Return the [x, y] coordinate for the center point of the cell that contains the specified text.  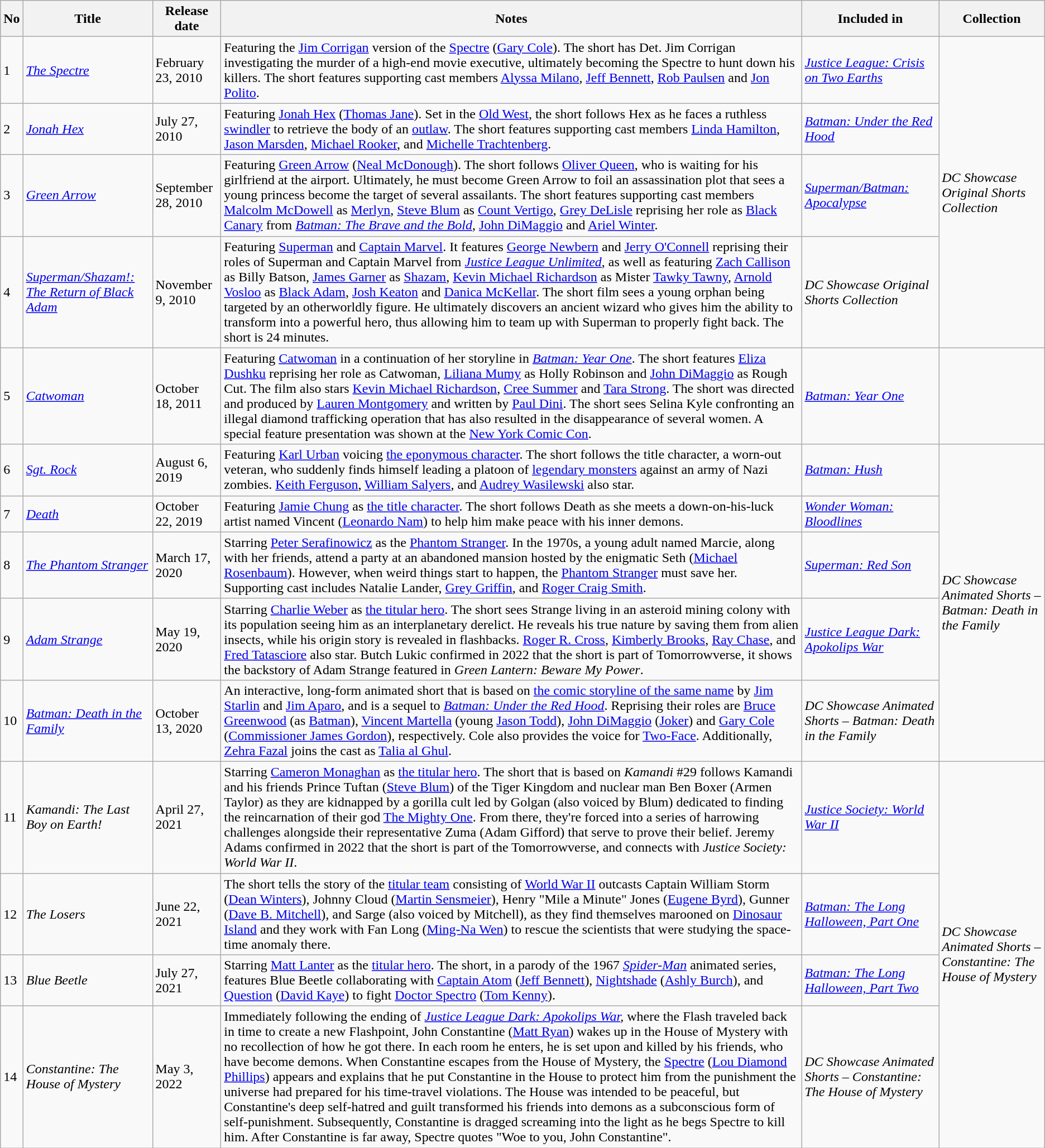
12 [12, 914]
Catwoman [88, 396]
August 6, 2019 [186, 470]
8 [12, 565]
May 3, 2022 [186, 1077]
March 17, 2020 [186, 565]
July 27, 2010 [186, 129]
11 [12, 817]
The Spectre [88, 70]
3 [12, 195]
Release date [186, 19]
The Phantom Stranger [88, 565]
Green Arrow [88, 195]
6 [12, 470]
April 27, 2021 [186, 817]
Superman/Batman: Apocalypse [870, 195]
Batman: The Long Halloween, Part Two [870, 981]
October 18, 2011 [186, 396]
Wonder Woman: Bloodlines [870, 513]
Batman: Hush [870, 470]
Batman: Death in the Family [88, 720]
September 28, 2010 [186, 195]
Title [88, 19]
Superman/Shazam!: The Return of Black Adam [88, 292]
Jonah Hex [88, 129]
February 23, 2010 [186, 70]
Blue Beetle [88, 981]
Adam Strange [88, 639]
7 [12, 513]
Collection [991, 19]
Batman: Under the Red Hood [870, 129]
Notes [511, 19]
Justice Society: World War II [870, 817]
1 [12, 70]
Included in [870, 19]
Batman: Year One [870, 396]
Superman: Red Son [870, 565]
July 27, 2021 [186, 981]
4 [12, 292]
Constantine: The House of Mystery [88, 1077]
Death [88, 513]
May 19, 2020 [186, 639]
10 [12, 720]
14 [12, 1077]
October 22, 2019 [186, 513]
Sgt. Rock [88, 470]
2 [12, 129]
5 [12, 396]
Justice League Dark: Apokolips War [870, 639]
Justice League: Crisis on Two Earths [870, 70]
Kamandi: The Last Boy on Earth! [88, 817]
13 [12, 981]
The Losers [88, 914]
June 22, 2021 [186, 914]
October 13, 2020 [186, 720]
9 [12, 639]
No [12, 19]
Batman: The Long Halloween, Part One [870, 914]
November 9, 2010 [186, 292]
